Return (x, y) of the center of cell containing provided text 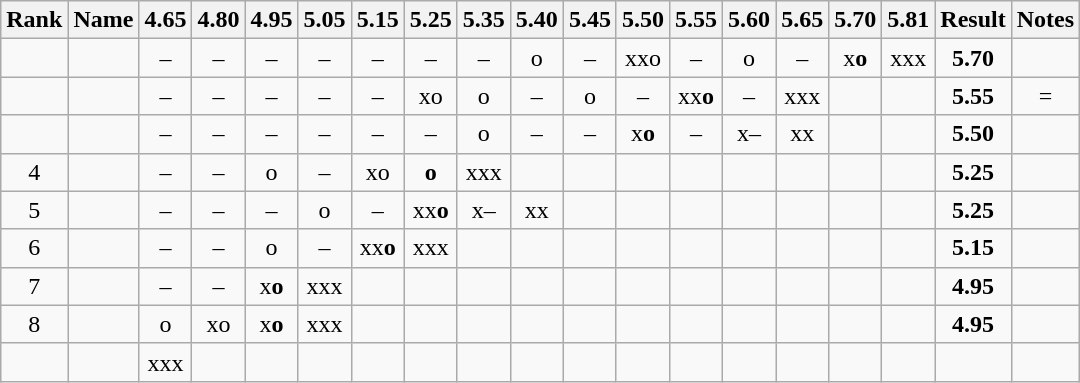
Result (973, 20)
6 (34, 248)
7 (34, 286)
5.60 (750, 20)
Name (104, 20)
4 (34, 172)
5.45 (590, 20)
= (1045, 96)
4.65 (166, 20)
Rank (34, 20)
Notes (1045, 20)
5.40 (536, 20)
5.65 (802, 20)
8 (34, 324)
5.05 (324, 20)
5.81 (908, 20)
5 (34, 210)
5.35 (484, 20)
4.80 (218, 20)
